Capture the cell that displays the provided text and extract its (X, Y) central coordinate. 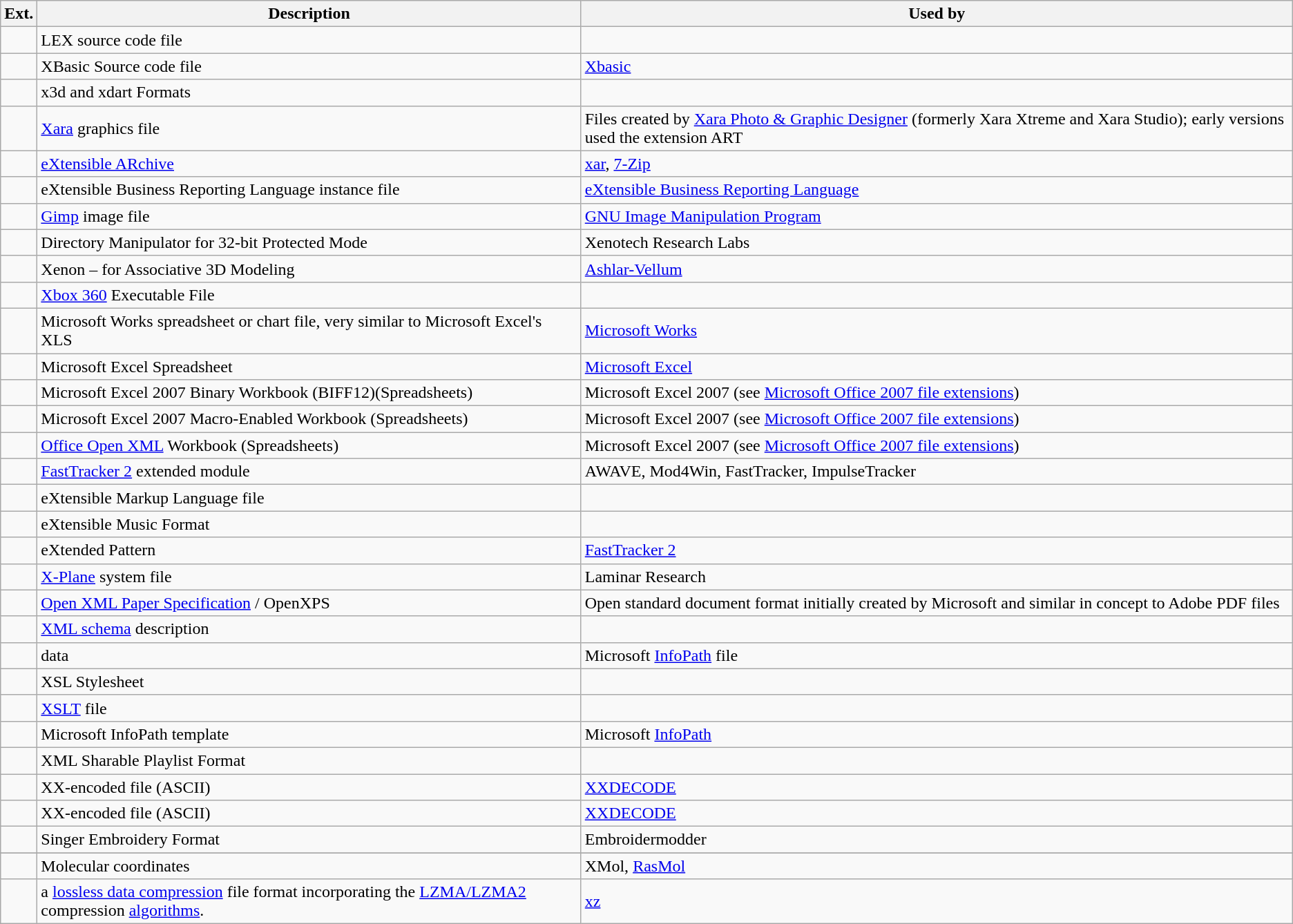
xz (937, 902)
eXtended Pattern (309, 550)
XSLT file (309, 708)
Ashlar-Vellum (937, 269)
Microsoft InfoPath file (937, 655)
XBasic Source code file (309, 66)
FastTracker 2 extended module (309, 472)
XSL Stylesheet (309, 682)
Used by (937, 14)
AWAVE, Mod4Win, FastTracker, ImpulseTracker (937, 472)
FastTracker 2 (937, 550)
Singer Embroidery Format (309, 840)
x3d and xdart Formats (309, 93)
data (309, 655)
Open XML Paper Specification / OpenXPS (309, 603)
XML Sharable Playlist Format (309, 760)
Xenotech Research Labs (937, 242)
Molecular coordinates (309, 866)
Microsoft Excel 2007 Binary Workbook (BIFF12)(Spreadsheets) (309, 393)
Files created by Xara Photo & Graphic Designer (formerly Xara Xtreme and Xara Studio); early versions used the extension ART (937, 128)
Xenon – for Associative 3D Modeling (309, 269)
eXtensible ARchive (309, 164)
Description (309, 14)
Directory Manipulator for 32-bit Protected Mode (309, 242)
xar, 7-Zip (937, 164)
Office Open XML Workbook (Spreadsheets) (309, 445)
Microsoft InfoPath template (309, 734)
Microsoft Works (937, 330)
Xbox 360 Executable File (309, 295)
Microsoft Works spreadsheet or chart file, very similar to Microsoft Excel's XLS (309, 330)
Gimp image file (309, 216)
eXtensible Music Format (309, 524)
eXtensible Business Reporting Language instance file (309, 190)
Microsoft Excel 2007 Macro-Enabled Workbook (Spreadsheets) (309, 419)
XML schema description (309, 629)
Xara graphics file (309, 128)
eXtensible Business Reporting Language (937, 190)
eXtensible Markup Language file (309, 498)
LEX source code file (309, 40)
X-Plane system file (309, 577)
Microsoft Excel Spreadsheet (309, 367)
Open standard document format initially created by Microsoft and similar in concept to Adobe PDF files (937, 603)
a lossless data compression file format incorporating the LZMA/LZMA2 compression algorithms. (309, 902)
Microsoft Excel (937, 367)
XMol, RasMol (937, 866)
Microsoft InfoPath (937, 734)
Embroidermodder (937, 840)
Laminar Research (937, 577)
GNU Image Manipulation Program (937, 216)
Xbasic (937, 66)
Ext. (19, 14)
